Find where the given text appears and provide that cell's center as (x, y) coordinate. 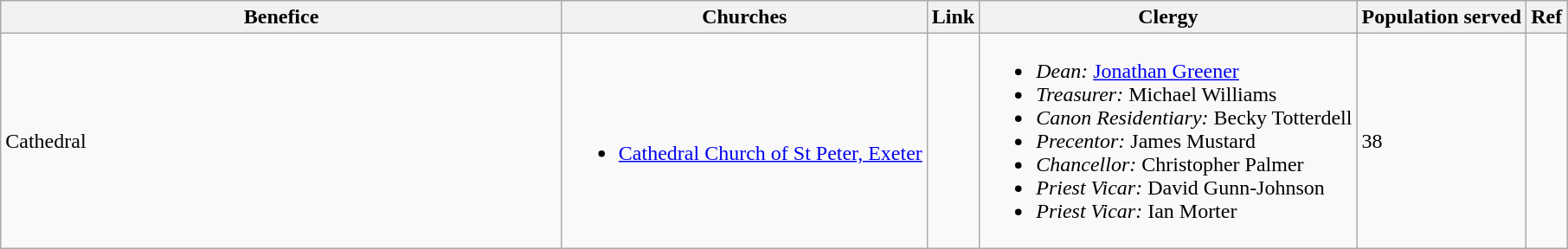
38 (1442, 141)
Clergy (1168, 17)
Population served (1442, 17)
Cathedral (282, 141)
Cathedral Church of St Peter, Exeter (744, 141)
Benefice (282, 17)
Churches (744, 17)
Link (953, 17)
Ref (1547, 17)
